From the cell containing the given text, extract its center point as (x, y) coordinate. 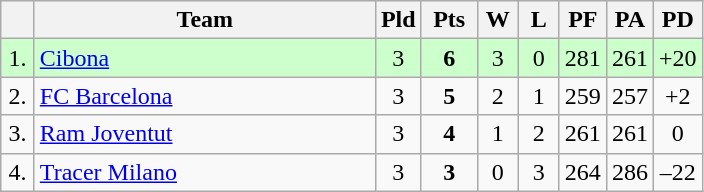
257 (630, 96)
286 (630, 172)
+2 (678, 96)
6 (449, 58)
Pld (398, 20)
Pts (449, 20)
1. (18, 58)
264 (582, 172)
259 (582, 96)
281 (582, 58)
L (538, 20)
4. (18, 172)
Cibona (204, 58)
W (498, 20)
Ram Joventut (204, 134)
PA (630, 20)
PF (582, 20)
4 (449, 134)
3. (18, 134)
Tracer Milano (204, 172)
Team (204, 20)
FC Barcelona (204, 96)
–22 (678, 172)
PD (678, 20)
+20 (678, 58)
5 (449, 96)
2. (18, 96)
